Detect which cell encompasses the target text, then output its [x, y] center coordinate. 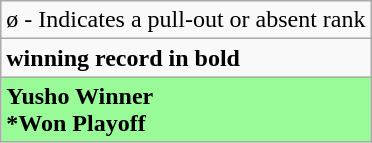
winning record in bold [186, 58]
Yusho Winner*Won Playoff [186, 110]
ø - Indicates a pull-out or absent rank [186, 20]
